Return (X, Y) of the center of cell containing provided text 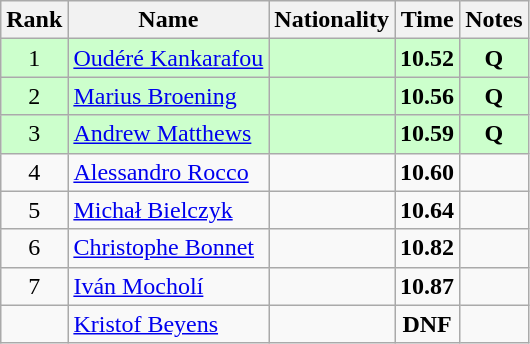
7 (34, 286)
10.59 (428, 134)
Rank (34, 20)
10.60 (428, 172)
5 (34, 210)
4 (34, 172)
Notes (494, 20)
2 (34, 96)
Andrew Matthews (168, 134)
Nationality (332, 20)
10.87 (428, 286)
Time (428, 20)
Iván Mocholí (168, 286)
10.56 (428, 96)
10.82 (428, 248)
Oudéré Kankarafou (168, 58)
10.52 (428, 58)
3 (34, 134)
Marius Broening (168, 96)
Christophe Bonnet (168, 248)
Name (168, 20)
Michał Bielczyk (168, 210)
6 (34, 248)
Alessandro Rocco (168, 172)
DNF (428, 324)
1 (34, 58)
Kristof Beyens (168, 324)
10.64 (428, 210)
